Identify which cell holds the provided text, then report its [x, y] central coordinate. 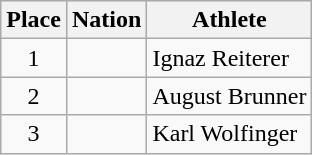
3 [34, 134]
Place [34, 20]
Karl Wolfinger [230, 134]
Athlete [230, 20]
Ignaz Reiterer [230, 58]
Nation [106, 20]
August Brunner [230, 96]
2 [34, 96]
1 [34, 58]
